Return (x, y) of the center of cell containing provided text 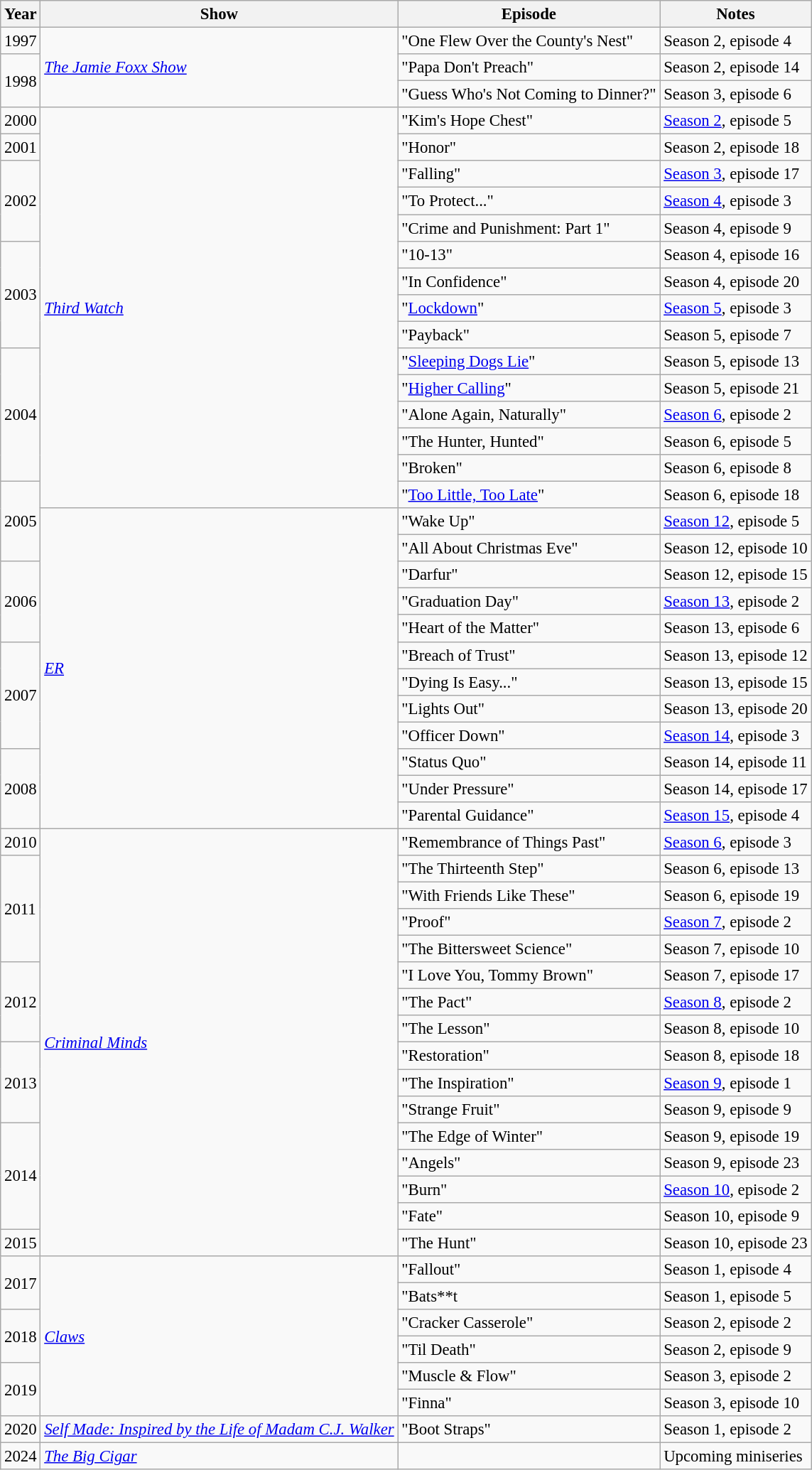
2001 (21, 148)
Season 2, episode 14 (736, 67)
"Alone Again, Naturally" (529, 415)
"The Thirteenth Step" (529, 869)
Season 13, episode 20 (736, 708)
Season 3, episode 10 (736, 1403)
Season 2, episode 9 (736, 1350)
2005 (21, 521)
"Graduation Day" (529, 602)
Season 8, episode 2 (736, 1002)
Season 8, episode 18 (736, 1056)
ER (219, 668)
"Cracker Casserole" (529, 1323)
Season 6, episode 18 (736, 495)
1997 (21, 41)
"Honor" (529, 148)
Season 5, episode 7 (736, 335)
2004 (21, 415)
2000 (21, 121)
Season 13, episode 12 (736, 655)
Season 4, episode 3 (736, 201)
2019 (21, 1390)
The Big Cigar (219, 1457)
Season 9, episode 9 (736, 1109)
Episode (529, 14)
The Jamie Foxx Show (219, 68)
Season 12, episode 10 (736, 548)
Season 4, episode 16 (736, 254)
"Proof" (529, 922)
2008 (21, 789)
"The Pact" (529, 1002)
"Too Little, Too Late" (529, 495)
Show (219, 14)
Season 14, episode 17 (736, 789)
"With Friends Like These" (529, 896)
"All About Christmas Eve" (529, 548)
Season 6, episode 13 (736, 869)
Claws (219, 1336)
"10-13" (529, 254)
"Higher Calling" (529, 388)
Season 6, episode 8 (736, 468)
Year (21, 14)
"The Hunt" (529, 1243)
"Status Quo" (529, 762)
"The Lesson" (529, 1029)
Criminal Minds (219, 1042)
Season 7, episode 10 (736, 949)
Season 9, episode 19 (736, 1136)
Self Made: Inspired by the Life of Madam C.J. Walker (219, 1430)
"Heart of the Matter" (529, 629)
"Payback" (529, 335)
Season 10, episode 23 (736, 1243)
Season 7, episode 2 (736, 922)
Third Watch (219, 308)
Season 7, episode 17 (736, 976)
2024 (21, 1457)
Notes (736, 14)
Season 5, episode 3 (736, 308)
2017 (21, 1283)
2014 (21, 1176)
Season 9, episode 1 (736, 1083)
2015 (21, 1243)
"Lights Out" (529, 708)
"Burn" (529, 1189)
"Remembrance of Things Past" (529, 842)
Season 10, episode 2 (736, 1189)
2006 (21, 601)
"Falling" (529, 174)
2020 (21, 1430)
"Restoration" (529, 1056)
"Sleeping Dogs Lie" (529, 362)
"The Edge of Winter" (529, 1136)
2010 (21, 842)
"Officer Down" (529, 735)
Season 10, episode 9 (736, 1216)
Season 13, episode 6 (736, 629)
"Guess Who's Not Coming to Dinner?" (529, 94)
Season 6, episode 19 (736, 896)
Season 1, episode 2 (736, 1430)
Season 4, episode 9 (736, 228)
2007 (21, 695)
2013 (21, 1083)
"Broken" (529, 468)
Season 4, episode 20 (736, 281)
Season 5, episode 21 (736, 388)
Season 6, episode 5 (736, 441)
2003 (21, 294)
"Boot Straps" (529, 1430)
"One Flew Over the County's Nest" (529, 41)
1998 (21, 81)
"Angels" (529, 1162)
"Dying Is Easy..." (529, 682)
"Fallout" (529, 1270)
Season 13, episode 15 (736, 682)
Season 2, episode 2 (736, 1323)
"Muscle & Flow" (529, 1376)
"Under Pressure" (529, 789)
"The Bittersweet Science" (529, 949)
"Finna" (529, 1403)
Season 14, episode 11 (736, 762)
"Darfur" (529, 575)
Season 3, episode 17 (736, 174)
"The Inspiration" (529, 1083)
"In Confidence" (529, 281)
"Breach of Trust" (529, 655)
Season 2, episode 18 (736, 148)
"The Hunter, Hunted" (529, 441)
2002 (21, 200)
"Til Death" (529, 1350)
"Kim's Hope Chest" (529, 121)
Season 6, episode 2 (736, 415)
"Parental Guidance" (529, 816)
Season 1, episode 4 (736, 1270)
Season 14, episode 3 (736, 735)
Season 2, episode 5 (736, 121)
"Fate" (529, 1216)
"To Protect..." (529, 201)
"Bats**t (529, 1296)
Upcoming miniseries (736, 1457)
Season 5, episode 13 (736, 362)
Season 12, episode 15 (736, 575)
Season 6, episode 3 (736, 842)
"Strange Fruit" (529, 1109)
Season 3, episode 2 (736, 1376)
"Lockdown" (529, 308)
2018 (21, 1336)
"Crime and Punishment: Part 1" (529, 228)
Season 8, episode 10 (736, 1029)
"Wake Up" (529, 521)
Season 13, episode 2 (736, 602)
Season 1, episode 5 (736, 1296)
Season 3, episode 6 (736, 94)
"I Love You, Tommy Brown" (529, 976)
Season 9, episode 23 (736, 1162)
Season 12, episode 5 (736, 521)
Season 2, episode 4 (736, 41)
2012 (21, 1002)
Season 15, episode 4 (736, 816)
"Papa Don't Preach" (529, 67)
2011 (21, 909)
